Output the (x, y) coordinate of the center of the cell containing the given text.  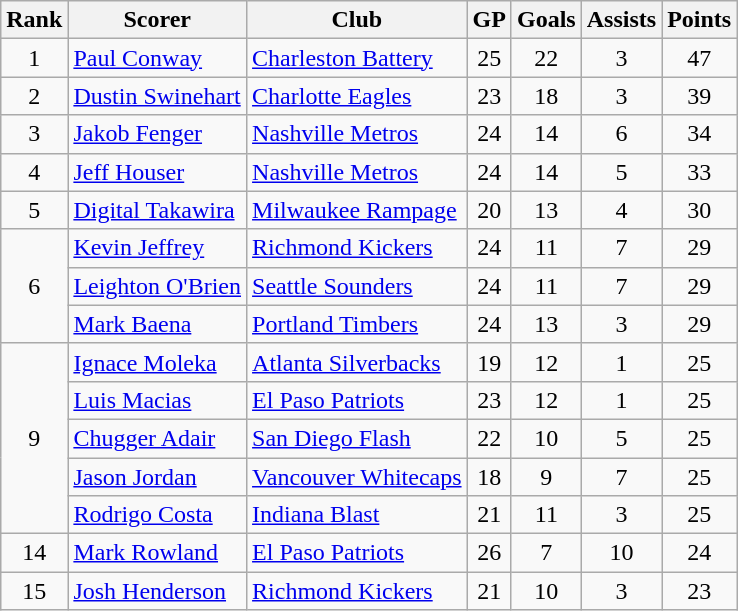
Club (358, 20)
2 (34, 96)
47 (700, 58)
30 (700, 210)
34 (700, 134)
Portland Timbers (358, 324)
San Diego Flash (358, 438)
20 (489, 210)
33 (700, 172)
Mark Rowland (158, 553)
Paul Conway (158, 58)
26 (489, 553)
Scorer (158, 20)
Rodrigo Costa (158, 515)
Points (700, 20)
GP (489, 20)
Goals (546, 20)
Jeff Houser (158, 172)
Seattle Sounders (358, 286)
Charlotte Eagles (358, 96)
Jason Jordan (158, 477)
Digital Takawira (158, 210)
19 (489, 362)
Charleston Battery (358, 58)
Josh Henderson (158, 591)
Dustin Swinehart (158, 96)
Rank (34, 20)
Leighton O'Brien (158, 286)
Kevin Jeffrey (158, 248)
Atlanta Silverbacks (358, 362)
39 (700, 96)
Assists (621, 20)
Luis Macias (158, 400)
Mark Baena (158, 324)
15 (34, 591)
Jakob Fenger (158, 134)
Vancouver Whitecaps (358, 477)
Ignace Moleka (158, 362)
Indiana Blast (358, 515)
Chugger Adair (158, 438)
Milwaukee Rampage (358, 210)
